Detect which cell encompasses the target text, then output its [X, Y] center coordinate. 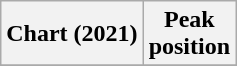
Peakposition [189, 34]
Chart (2021) [72, 34]
